Pinpoint the cell where the given text exists, returning its (X, Y) midpoint coordinate. 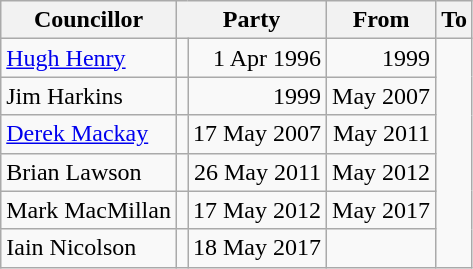
18 May 2017 (258, 248)
May 2011 (382, 134)
Brian Lawson (89, 172)
Jim Harkins (89, 96)
Mark MacMillan (89, 210)
Iain Nicolson (89, 248)
Derek Mackay (89, 134)
26 May 2011 (258, 172)
May 2012 (382, 172)
17 May 2007 (258, 134)
Hugh Henry (89, 58)
1 Apr 1996 (258, 58)
Councillor (89, 20)
May 2007 (382, 96)
To (454, 20)
Party (251, 20)
From (382, 20)
May 2017 (382, 210)
17 May 2012 (258, 210)
